Identify which cell holds the provided text, then report its (x, y) central coordinate. 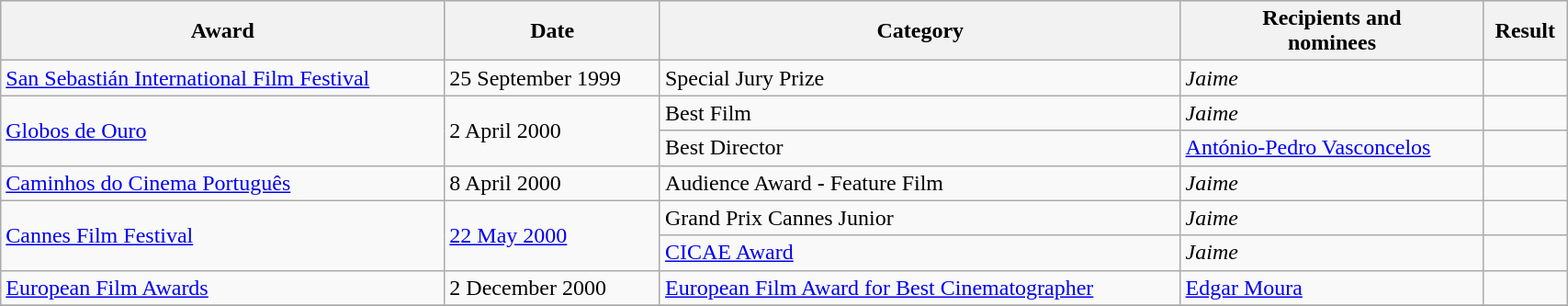
António-Pedro Vasconcelos (1332, 148)
Edgar Moura (1332, 288)
Result (1525, 31)
Cannes Film Festival (222, 235)
Recipients and nominees (1332, 31)
Audience Award - Feature Film (920, 183)
Grand Prix Cannes Junior (920, 218)
Globos de Ouro (222, 130)
European Film Awards (222, 288)
Category (920, 31)
2 April 2000 (553, 130)
8 April 2000 (553, 183)
25 September 1999 (553, 78)
Best Film (920, 113)
Best Director (920, 148)
Award (222, 31)
2 December 2000 (553, 288)
European Film Award for Best Cinematographer (920, 288)
San Sebastián International Film Festival (222, 78)
Special Jury Prize (920, 78)
22 May 2000 (553, 235)
Caminhos do Cinema Português (222, 183)
Date (553, 31)
CICAE Award (920, 253)
